Output the [X, Y] coordinate of the center of the cell containing the given text.  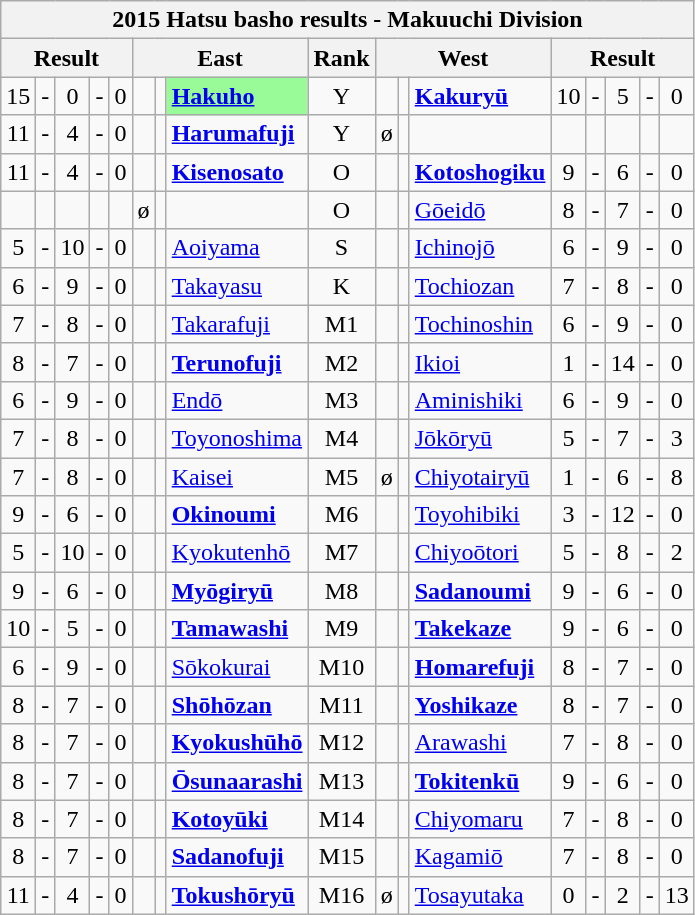
M13 [342, 781]
Homarefuji [480, 667]
Chiyotairyū [480, 477]
Kagamiō [480, 857]
12 [622, 515]
Endō [237, 400]
Kakuryū [480, 96]
Aoiyama [237, 248]
Harumafuji [237, 134]
Ōsunaarashi [237, 781]
Sōkokurai [237, 667]
West [463, 58]
M10 [342, 667]
Tochiozan [480, 286]
Kyokutenhō [237, 553]
K [342, 286]
Kotoshogiku [480, 172]
Kotoyūki [237, 819]
Jōkōryū [480, 438]
Ichinojō [480, 248]
M9 [342, 629]
Kyokushūhō [237, 743]
13 [676, 895]
Okinoumi [237, 515]
S [342, 248]
Tosayutaka [480, 895]
M7 [342, 553]
Terunofuji [237, 362]
Gōeidō [480, 210]
M3 [342, 400]
Sadanofuji [237, 857]
Aminishiki [480, 400]
Toyohibiki [480, 515]
Kaisei [237, 477]
Sadanoumi [480, 591]
M14 [342, 819]
Takekaze [480, 629]
Takayasu [237, 286]
M12 [342, 743]
East [220, 58]
2015 Hatsu basho results - Makuuchi Division [348, 20]
Tochinoshin [480, 324]
Yoshikaze [480, 705]
15 [18, 96]
Takarafuji [237, 324]
Chiyomaru [480, 819]
Ikioi [480, 362]
M11 [342, 705]
Shōhōzan [237, 705]
M16 [342, 895]
Hakuho [237, 96]
Tokitenkū [480, 781]
M15 [342, 857]
Myōgiryū [237, 591]
M1 [342, 324]
M8 [342, 591]
M4 [342, 438]
Arawashi [480, 743]
Toyonoshima [237, 438]
14 [622, 362]
Chiyoōtori [480, 553]
M5 [342, 477]
Tokushōryū [237, 895]
M2 [342, 362]
Tamawashi [237, 629]
Kisenosato [237, 172]
M6 [342, 515]
Rank [342, 58]
